Pinpoint the cell where the given text exists, returning its [X, Y] midpoint coordinate. 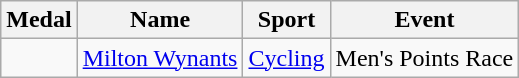
Cycling [286, 58]
Name [160, 20]
Sport [286, 20]
Medal [39, 20]
Milton Wynants [160, 58]
Event [424, 20]
Men's Points Race [424, 58]
